Scan for the cell matching the given text and deliver its [X, Y] coordinate at center. 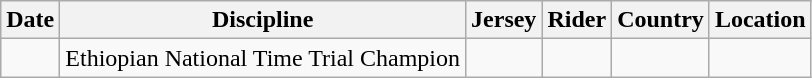
Date [30, 20]
Location [760, 20]
Jersey [504, 20]
Discipline [263, 20]
Country [661, 20]
Rider [577, 20]
Ethiopian National Time Trial Champion [263, 58]
